Search for the cell housing the specified text and yield its [X, Y] center coordinate. 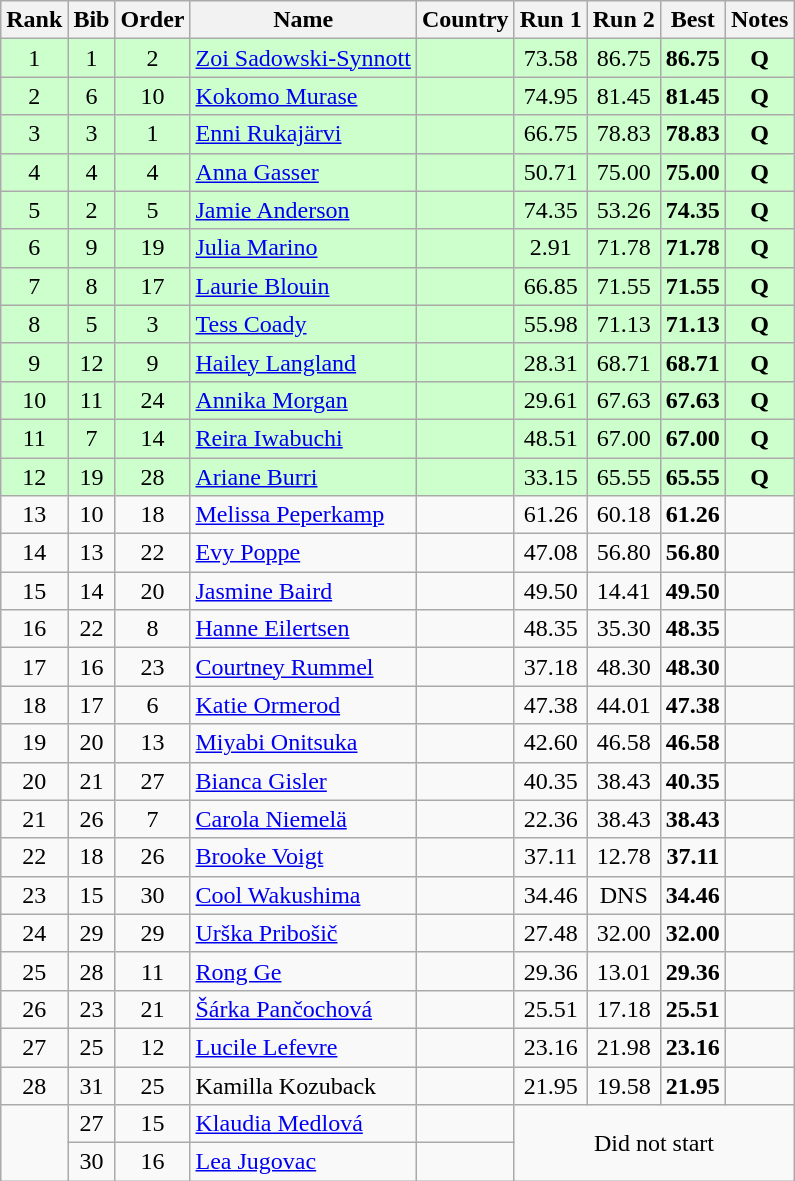
Order [152, 20]
Rong Ge [303, 971]
Brooke Voigt [303, 857]
42.60 [550, 743]
Best [692, 20]
Laurie Blouin [303, 286]
Kokomo Murase [303, 96]
66.85 [550, 286]
35.30 [624, 629]
28.31 [550, 362]
Miyabi Onitsuka [303, 743]
Country [465, 20]
Šárka Pančochová [303, 1009]
Annika Morgan [303, 400]
Julia Marino [303, 248]
37.18 [550, 667]
53.26 [624, 210]
Run 1 [550, 20]
Notes [759, 20]
22.36 [550, 819]
14.41 [624, 591]
55.98 [550, 324]
29.61 [550, 400]
31 [92, 1085]
Bib [92, 20]
12.78 [624, 857]
Hailey Langland [303, 362]
13.01 [624, 971]
Jamie Anderson [303, 210]
Anna Gasser [303, 172]
Klaudia Medlová [303, 1124]
Katie Ormerod [303, 705]
Reira Iwabuchi [303, 438]
Courtney Rummel [303, 667]
DNS [624, 895]
Name [303, 20]
Did not start [654, 1143]
50.71 [550, 172]
Evy Poppe [303, 553]
Tess Coady [303, 324]
Zoi Sadowski-Synnott [303, 58]
27.48 [550, 933]
Melissa Peperkamp [303, 515]
21.98 [624, 1047]
Cool Wakushima [303, 895]
44.01 [624, 705]
66.75 [550, 134]
Carola Niemelä [303, 819]
Enni Rukajärvi [303, 134]
47.08 [550, 553]
33.15 [550, 477]
Jasmine Baird [303, 591]
2.91 [550, 248]
Run 2 [624, 20]
Urška Pribošič [303, 933]
60.18 [624, 515]
Rank [34, 20]
Lucile Lefevre [303, 1047]
48.51 [550, 438]
Bianca Gisler [303, 781]
19.58 [624, 1085]
17.18 [624, 1009]
73.58 [550, 58]
Kamilla Kozuback [303, 1085]
Ariane Burri [303, 477]
Lea Jugovac [303, 1162]
Hanne Eilertsen [303, 629]
74.95 [550, 96]
